Provide the (X, Y) coordinate of the cell's center where the given text is located.  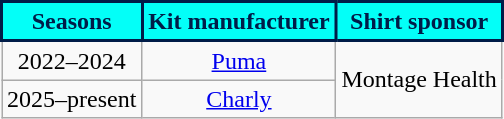
2025–present (72, 99)
Shirt sponsor (419, 22)
Puma (239, 60)
Montage Health (419, 80)
Kit manufacturer (239, 22)
Charly (239, 99)
2022–2024 (72, 60)
Seasons (72, 22)
